Scan for the cell matching the given text and deliver its (X, Y) coordinate at center. 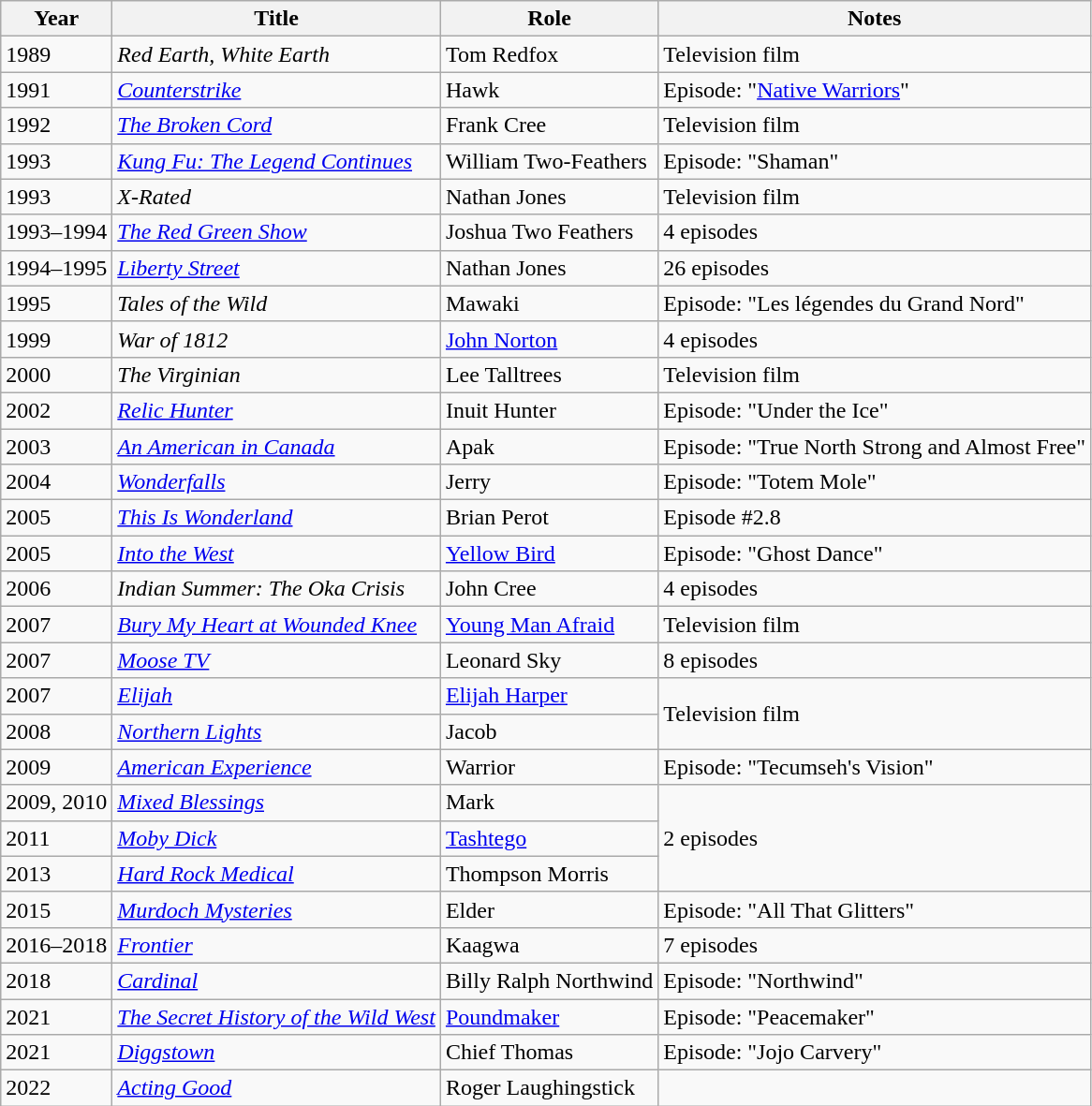
War of 1812 (277, 339)
Poundmaker (549, 1016)
Billy Ralph Northwind (549, 981)
1999 (56, 339)
Joshua Two Feathers (549, 232)
Red Earth, White Earth (277, 54)
Episode: "Under the Ice" (875, 410)
Warrior (549, 767)
2000 (56, 375)
Diggstown (277, 1053)
Kung Fu: The Legend Continues (277, 161)
The Secret History of the Wild West (277, 1016)
Episode: "Jojo Carvery" (875, 1053)
Apak (549, 447)
Moby Dick (277, 838)
2003 (56, 447)
Tales of the Wild (277, 303)
2004 (56, 482)
2013 (56, 874)
Jacob (549, 731)
Elijah Harper (549, 696)
2006 (56, 589)
Mixed Blessings (277, 803)
The Red Green Show (277, 232)
John Norton (549, 339)
Lee Talltrees (549, 375)
Roger Laughingstick (549, 1088)
John Cree (549, 589)
2011 (56, 838)
Episode: "Les légendes du Grand Nord" (875, 303)
Notes (875, 19)
2 episodes (875, 838)
Relic Hunter (277, 410)
Episode: "Shaman" (875, 161)
Mawaki (549, 303)
Mark (549, 803)
Thompson Morris (549, 874)
2009, 2010 (56, 803)
Episode: "Totem Mole" (875, 482)
Northern Lights (277, 731)
7 episodes (875, 945)
Wonderfalls (277, 482)
William Two-Feathers (549, 161)
Acting Good (277, 1088)
This Is Wonderland (277, 518)
Counterstrike (277, 90)
1993–1994 (56, 232)
Yellow Bird (549, 553)
2008 (56, 731)
Episode: "All That Glitters" (875, 909)
Episode: "Tecumseh's Vision" (875, 767)
Frontier (277, 945)
Moose TV (277, 660)
Brian Perot (549, 518)
Kaagwa (549, 945)
1991 (56, 90)
Role (549, 19)
Into the West (277, 553)
Indian Summer: The Oka Crisis (277, 589)
Cardinal (277, 981)
Tom Redfox (549, 54)
Hawk (549, 90)
Leonard Sky (549, 660)
Episode: "Peacemaker" (875, 1016)
Episode: "Ghost Dance" (875, 553)
Inuit Hunter (549, 410)
Elijah (277, 696)
2002 (56, 410)
1994–1995 (56, 268)
Title (277, 19)
Murdoch Mysteries (277, 909)
2022 (56, 1088)
Episode #2.8 (875, 518)
8 episodes (875, 660)
2009 (56, 767)
Bury My Heart at Wounded Knee (277, 625)
26 episodes (875, 268)
Liberty Street (277, 268)
1992 (56, 125)
Episode: "True North Strong and Almost Free" (875, 447)
X-Rated (277, 197)
Episode: "Northwind" (875, 981)
Chief Thomas (549, 1053)
The Broken Cord (277, 125)
2015 (56, 909)
Episode: "Native Warriors" (875, 90)
American Experience (277, 767)
An American in Canada (277, 447)
Young Man Afraid (549, 625)
1995 (56, 303)
2018 (56, 981)
Tashtego (549, 838)
Hard Rock Medical (277, 874)
Elder (549, 909)
Jerry (549, 482)
2016–2018 (56, 945)
1989 (56, 54)
Frank Cree (549, 125)
The Virginian (277, 375)
Year (56, 19)
